Extract the [X, Y] coordinate from the center of the cell holding the provided text.  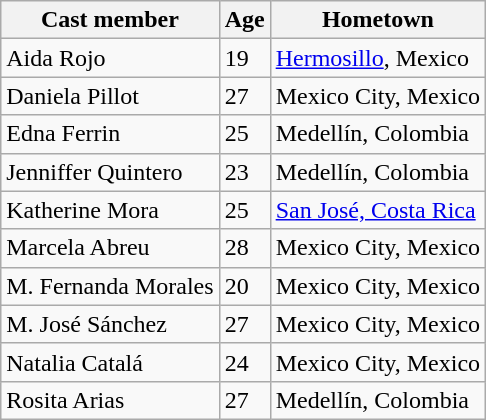
M. Fernanda Morales [110, 286]
San José, Costa Rica [378, 210]
Rosita Arias [110, 400]
Daniela Pillot [110, 96]
28 [244, 248]
20 [244, 286]
19 [244, 58]
Hermosillo, Mexico [378, 58]
23 [244, 172]
Natalia Catalá [110, 362]
Katherine Mora [110, 210]
Aida Rojo [110, 58]
Jenniffer Quintero [110, 172]
Hometown [378, 20]
Age [244, 20]
24 [244, 362]
Marcela Abreu [110, 248]
M. José Sánchez [110, 324]
Edna Ferrin [110, 134]
Cast member [110, 20]
